Detect which cell encompasses the target text, then output its [X, Y] center coordinate. 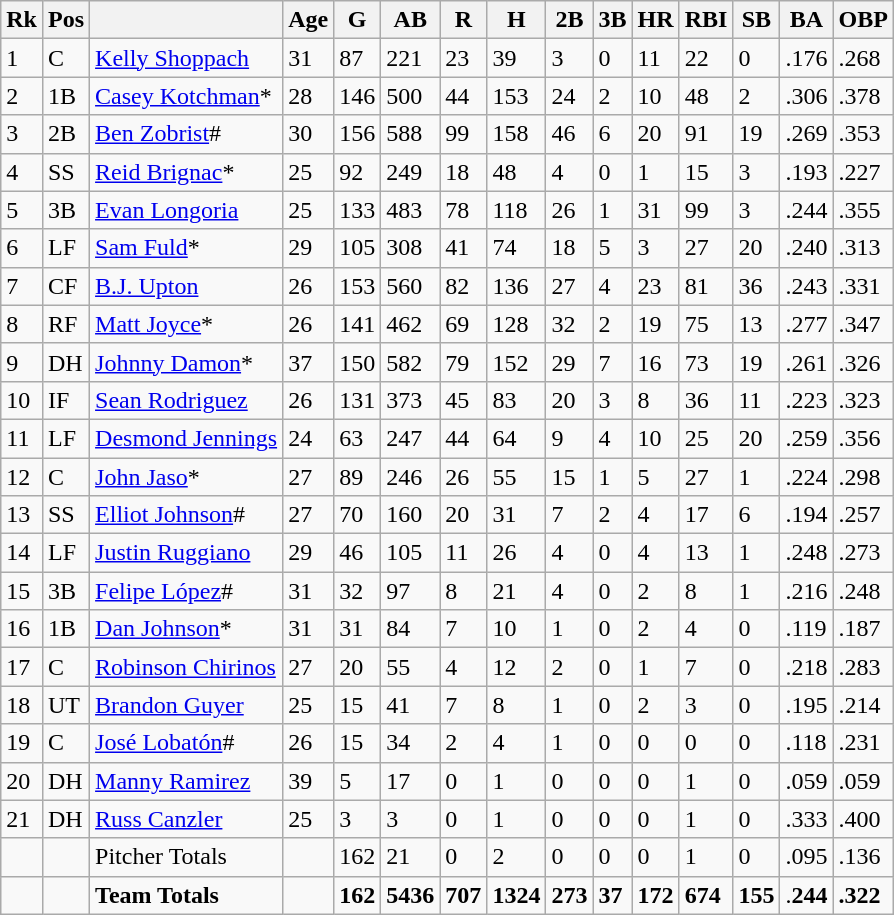
.193 [806, 172]
.326 [863, 362]
249 [410, 172]
R [464, 20]
Dan Johnson* [186, 629]
Casey Kotchman* [186, 96]
22 [706, 58]
1324 [516, 895]
José Lobatón# [186, 743]
.313 [863, 248]
588 [410, 134]
AB [410, 20]
308 [410, 248]
IF [66, 400]
Reid Brignac* [186, 172]
69 [464, 324]
.298 [863, 477]
Brandon Guyer [186, 705]
Team Totals [186, 895]
73 [706, 362]
.259 [806, 438]
Desmond Jennings [186, 438]
.331 [863, 286]
.400 [863, 819]
.269 [806, 134]
.118 [806, 743]
.119 [806, 629]
160 [410, 515]
.333 [806, 819]
136 [516, 286]
BA [806, 20]
674 [706, 895]
28 [308, 96]
Sean Rodriguez [186, 400]
Robinson Chirinos [186, 667]
83 [516, 400]
462 [410, 324]
.227 [863, 172]
.095 [806, 857]
373 [410, 400]
150 [358, 362]
Felipe López# [186, 591]
OBP [863, 20]
RBI [706, 20]
63 [358, 438]
.176 [806, 58]
.356 [863, 438]
Elliot Johnson# [186, 515]
5436 [410, 895]
92 [358, 172]
.347 [863, 324]
.306 [806, 96]
.277 [806, 324]
156 [358, 134]
HR [656, 20]
133 [358, 210]
30 [308, 134]
483 [410, 210]
.216 [806, 591]
B.J. Upton [186, 286]
34 [410, 743]
Ben Zobrist# [186, 134]
.261 [806, 362]
.223 [806, 400]
78 [464, 210]
John Jaso* [186, 477]
Sam Fuld* [186, 248]
97 [410, 591]
SB [756, 20]
128 [516, 324]
45 [464, 400]
Evan Longoria [186, 210]
Rk [22, 20]
.322 [863, 895]
Johnny Damon* [186, 362]
221 [410, 58]
CF [66, 286]
.218 [806, 667]
H [516, 20]
.187 [863, 629]
.273 [863, 553]
273 [570, 895]
.243 [806, 286]
Pitcher Totals [186, 857]
.323 [863, 400]
G [358, 20]
.353 [863, 134]
500 [410, 96]
82 [464, 286]
.240 [806, 248]
14 [22, 553]
582 [410, 362]
70 [358, 515]
84 [410, 629]
707 [464, 895]
131 [358, 400]
.257 [863, 515]
75 [706, 324]
.268 [863, 58]
89 [358, 477]
RF [66, 324]
Russ Canzler [186, 819]
.194 [806, 515]
74 [516, 248]
.214 [863, 705]
246 [410, 477]
.195 [806, 705]
87 [358, 58]
.231 [863, 743]
Pos [66, 20]
560 [410, 286]
Matt Joyce* [186, 324]
.136 [863, 857]
.378 [863, 96]
UT [66, 705]
.283 [863, 667]
158 [516, 134]
118 [516, 210]
91 [706, 134]
79 [464, 362]
247 [410, 438]
146 [358, 96]
152 [516, 362]
.355 [863, 210]
141 [358, 324]
155 [756, 895]
172 [656, 895]
64 [516, 438]
.224 [806, 477]
81 [706, 286]
Kelly Shoppach [186, 58]
Age [308, 20]
Manny Ramirez [186, 781]
Justin Ruggiano [186, 553]
